Identify which cell holds the provided text, then report its (x, y) central coordinate. 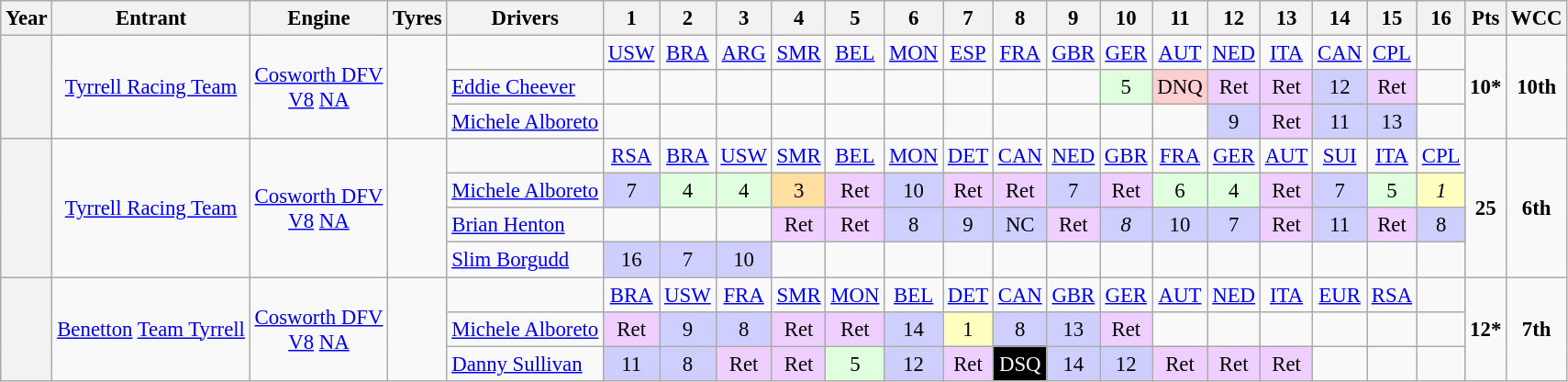
12* (1486, 329)
6th (1537, 208)
DSQ (1020, 364)
Benetton Team Tyrrell (150, 329)
Tyres (417, 18)
7th (1537, 329)
25 (1486, 208)
DNQ (1180, 87)
Drivers (525, 18)
Slim Borgudd (525, 260)
Brian Henton (525, 225)
ESP (969, 53)
Pts (1486, 18)
Danny Sullivan (525, 364)
Eddie Cheever (525, 87)
Year (27, 18)
10th (1537, 88)
EUR (1340, 295)
NC (1020, 225)
SUI (1340, 156)
Engine (318, 18)
ARG (743, 53)
WCC (1537, 18)
10* (1486, 88)
2 (688, 18)
15 (1393, 18)
Entrant (150, 18)
